Extract the [x, y] coordinate from the center of the cell holding the provided text.  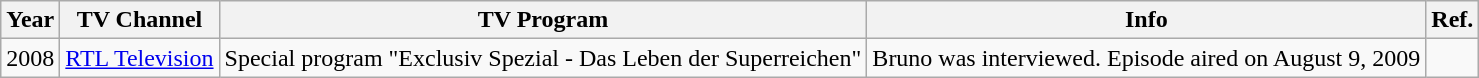
TV Program [543, 20]
2008 [30, 58]
RTL Television [140, 58]
Info [1146, 20]
Year [30, 20]
Special program "Exclusiv Spezial - Das Leben der Superreichen" [543, 58]
Ref. [1452, 20]
TV Channel [140, 20]
Bruno was interviewed. Episode aired on August 9, 2009 [1146, 58]
